Provide the [x, y] coordinate of the cell's center where the given text is located.  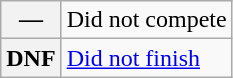
DNF [31, 58]
Did not compete [146, 20]
Did not finish [146, 58]
— [31, 20]
